From the cell containing the given text, extract its center point as [X, Y] coordinate. 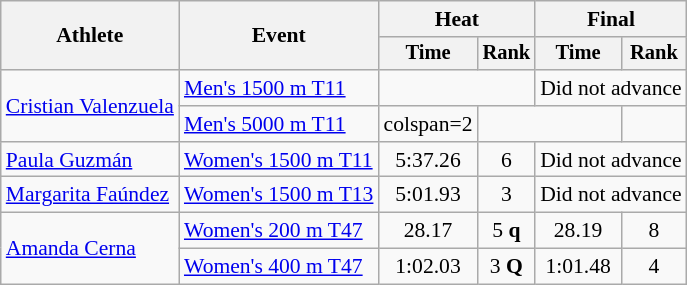
1:02.03 [428, 267]
5:37.26 [428, 160]
4 [654, 267]
1:01.48 [578, 267]
Paula Guzmán [90, 160]
Women's 1500 m T11 [279, 160]
28.17 [428, 231]
Women's 400 m T47 [279, 267]
6 [507, 160]
3 Q [507, 267]
Final [611, 19]
Women's 1500 m T13 [279, 195]
28.19 [578, 231]
Margarita Faúndez [90, 195]
colspan=2 [428, 124]
Cristian Valenzuela [90, 106]
Women's 200 m T47 [279, 231]
5 q [507, 231]
Heat [456, 19]
3 [507, 195]
Men's 1500 m T11 [279, 88]
8 [654, 231]
Athlete [90, 36]
Amanda Cerna [90, 248]
Event [279, 36]
Men's 5000 m T11 [279, 124]
5:01.93 [428, 195]
